Locate the cell with the specified text and output its [x, y] center coordinate. 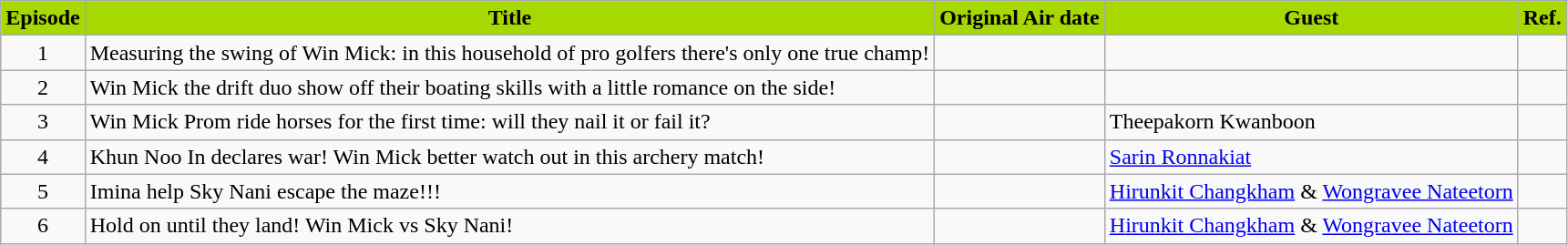
2 [43, 87]
Guest [1311, 18]
Measuring the swing of Win Mick: in this household of pro golfers there's only one true champ! [509, 53]
Win Mick the drift duo show off their boating skills with a little romance on the side! [509, 87]
Episode [43, 18]
3 [43, 122]
6 [43, 226]
Theepakorn Kwanboon [1311, 122]
Win Mick Prom ride horses for the first time: will they nail it or fail it? [509, 122]
Original Air date [1020, 18]
Hold on until they land! Win Mick vs Sky Nani! [509, 226]
Imina help Sky Nani escape the maze!!! [509, 191]
Sarin Ronnakiat [1311, 157]
1 [43, 53]
Ref. [1542, 18]
Khun Noo In declares war! Win Mick better watch out in this archery match! [509, 157]
5 [43, 191]
Title [509, 18]
4 [43, 157]
